Extract the (x, y) coordinate from the center of the cell holding the provided text.  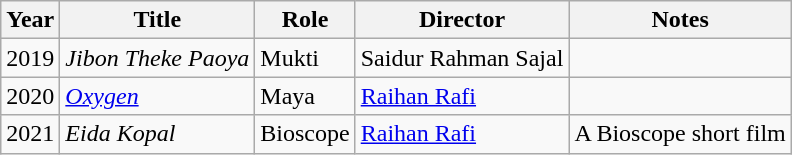
Jibon Theke Paoya (158, 58)
Title (158, 20)
2020 (30, 96)
A Bioscope short film (680, 134)
Eida Kopal (158, 134)
2019 (30, 58)
Saidur Rahman Sajal (462, 58)
Director (462, 20)
Year (30, 20)
Maya (305, 96)
2021 (30, 134)
Bioscope (305, 134)
Mukti (305, 58)
Oxygen (158, 96)
Role (305, 20)
Notes (680, 20)
